Extract the (x, y) coordinate from the center of the cell holding the provided text.  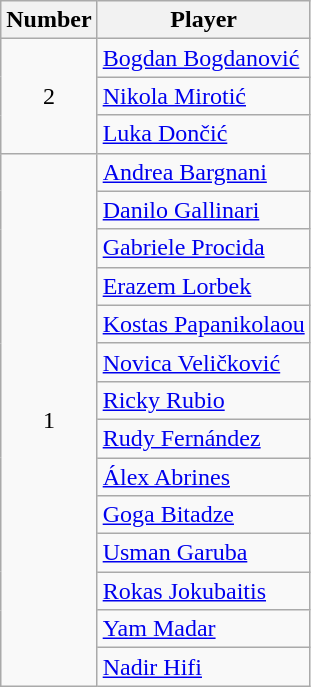
Goga Bitadze (204, 515)
Danilo Gallinari (204, 210)
Luka Dončić (204, 134)
Álex Abrines (204, 477)
Player (204, 20)
Kostas Papanikolaou (204, 324)
Bogdan Bogdanović (204, 58)
Gabriele Procida (204, 248)
Rudy Fernández (204, 438)
Erazem Lorbek (204, 286)
Ricky Rubio (204, 400)
Yam Madar (204, 629)
1 (49, 420)
Nikola Mirotić (204, 96)
Nadir Hifi (204, 667)
Novica Veličković (204, 362)
2 (49, 96)
Andrea Bargnani (204, 172)
Number (49, 20)
Rokas Jokubaitis (204, 591)
Usman Garuba (204, 553)
